For the text-containing cell, return its midpoint in [X, Y] coordinate format. 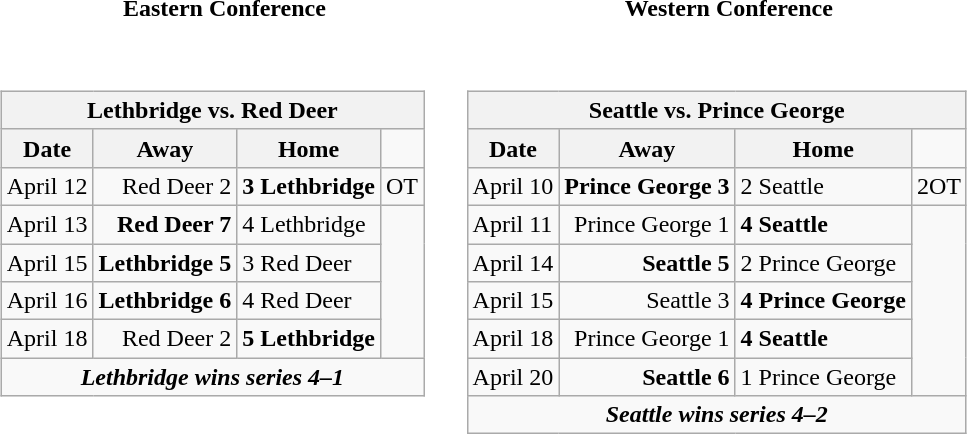
April 12 [47, 186]
April 11 [513, 224]
April 16 [47, 301]
Lethbridge 6 [165, 301]
Seattle 3 [647, 301]
1 Prince George [823, 377]
Seattle 6 [647, 377]
April 10 [513, 186]
4 Red Deer [309, 301]
2 Seattle [823, 186]
Prince George 3 [647, 186]
Seattle 5 [647, 263]
Lethbridge 5 [165, 263]
5 Lethbridge [309, 339]
April 20 [513, 377]
Seattle vs. Prince George [716, 110]
4 Prince George [823, 301]
Lethbridge wins series 4–1 [212, 377]
Seattle wins series 4–2 [716, 415]
3 Lethbridge [309, 186]
OT [402, 186]
3 Red Deer [309, 263]
April 13 [47, 224]
2 Prince George [823, 263]
April 14 [513, 263]
Lethbridge vs. Red Deer [212, 110]
4 Lethbridge [309, 224]
Red Deer 7 [165, 224]
2OT [938, 186]
